Output the (X, Y) coordinate of the center of the cell containing the given text.  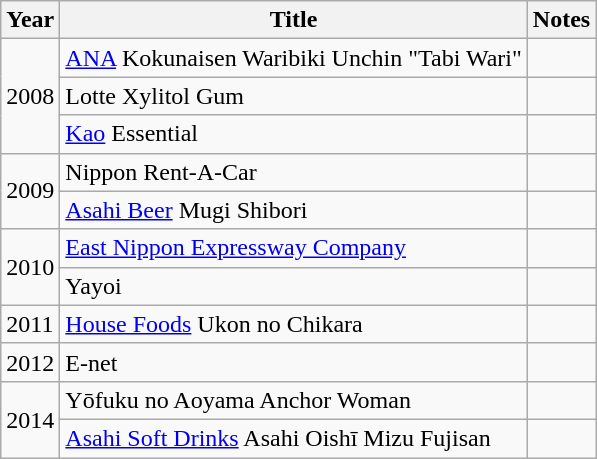
Year (30, 20)
Kao Essential (294, 134)
Yōfuku no Aoyama Anchor Woman (294, 400)
ANA Kokunaisen Waribiki Unchin "Tabi Wari" (294, 58)
2011 (30, 324)
2014 (30, 419)
Asahi Soft Drinks Asahi Oishī Mizu Fujisan (294, 438)
Nippon Rent-A-Car (294, 172)
East Nippon Expressway Company (294, 248)
2012 (30, 362)
Asahi Beer Mugi Shibori (294, 210)
House Foods Ukon no Chikara (294, 324)
Lotte Xylitol Gum (294, 96)
2010 (30, 267)
Yayoi (294, 286)
E-net (294, 362)
Notes (561, 20)
2008 (30, 96)
Title (294, 20)
2009 (30, 191)
